From the cell containing the given text, extract its center point as [X, Y] coordinate. 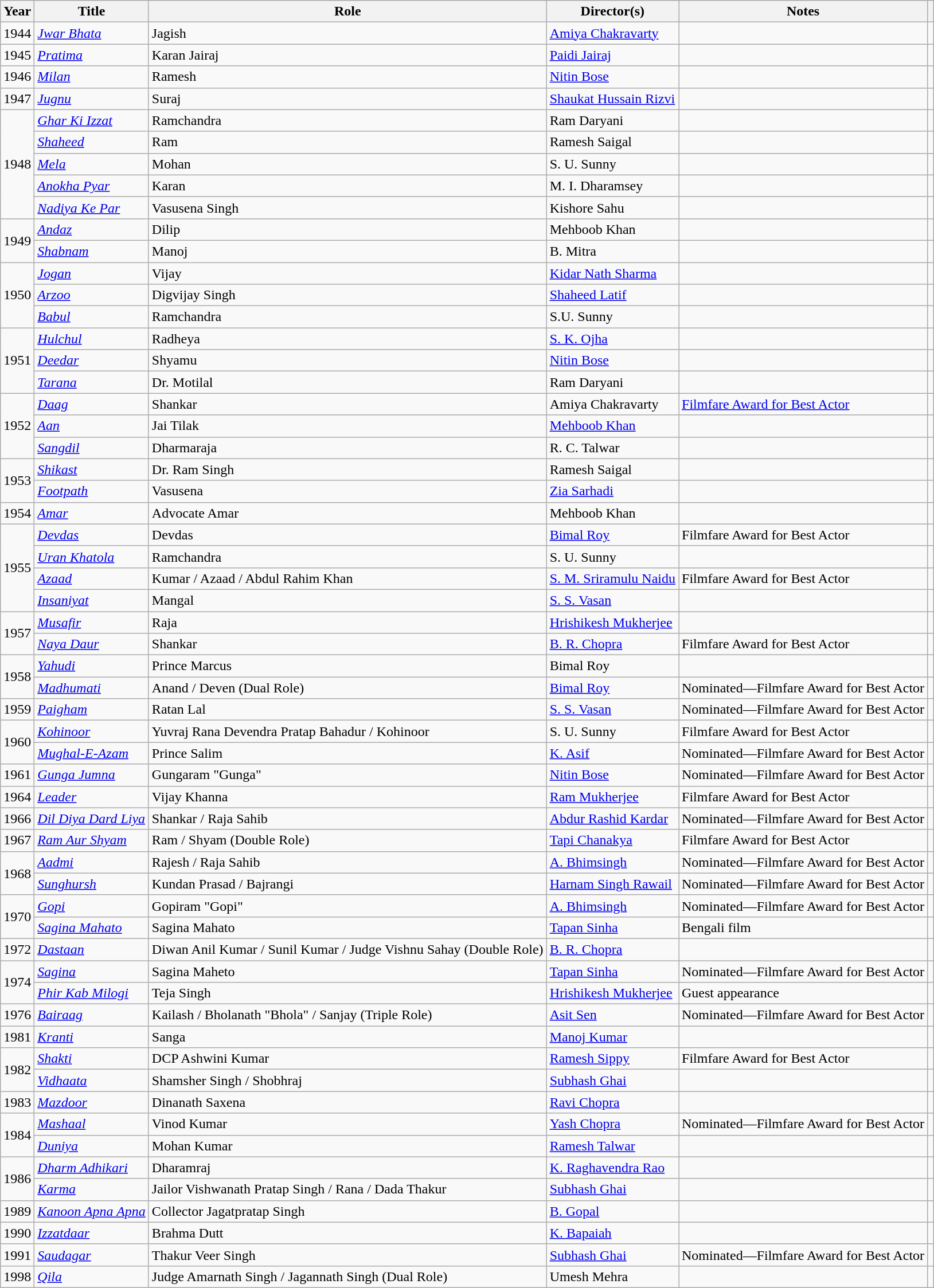
Ram Aur Shyam [92, 840]
Shaheed Latif [612, 295]
1964 [17, 797]
Advocate Amar [347, 513]
Shabnam [92, 251]
1946 [17, 77]
Dr. Ram Singh [347, 469]
1968 [17, 873]
Tarana [92, 382]
Pratima [92, 55]
1981 [17, 1037]
Phir Kab Milogi [92, 993]
1951 [17, 361]
Judge Amarnath Singh / Jagannath Singh (Dual Role) [347, 1277]
Gopi [92, 906]
Sunghursh [92, 884]
Kidar Nath Sharma [612, 273]
Jagish [347, 33]
B. Mitra [612, 251]
Manoj Kumar [612, 1037]
Sagina Maheto [347, 972]
Izzatdaar [92, 1233]
Kohinoor [92, 731]
R. C. Talwar [612, 448]
1953 [17, 480]
Shaheed [92, 142]
Nadiya Ke Par [92, 208]
Asit Sen [612, 1015]
Anokha Pyar [92, 186]
Footpath [92, 491]
Andaz [92, 229]
Babul [92, 317]
1989 [17, 1211]
Anand / Deven (Dual Role) [347, 688]
Gungaram "Gunga" [347, 775]
Aadmi [92, 862]
Gunga Jumna [92, 775]
Mazdoor [92, 1102]
Dinanath Saxena [347, 1102]
Vidhaata [92, 1080]
Dilip [347, 229]
Madhumati [92, 688]
1983 [17, 1102]
Duniya [92, 1146]
Shakti [92, 1059]
Ram [347, 142]
1961 [17, 775]
Ram / Shyam (Double Role) [347, 840]
Title [92, 11]
Notes [803, 11]
Amar [92, 513]
Shaukat Hussain Rizvi [612, 99]
1991 [17, 1255]
1972 [17, 949]
Karan Jairaj [347, 55]
1954 [17, 513]
Yuvraj Rana Devendra Pratap Bahadur / Kohinoor [347, 731]
Ramesh Talwar [612, 1146]
1958 [17, 677]
Paidi Jairaj [612, 55]
Dil Diya Dard Liya [92, 819]
1957 [17, 633]
Diwan Anil Kumar / Sunil Kumar / Judge Vishnu Sahay (Double Role) [347, 949]
Hulchul [92, 339]
Role [347, 11]
Umesh Mehra [612, 1277]
1984 [17, 1135]
Kranti [92, 1037]
K. Raghavendra Rao [612, 1168]
Qila [92, 1277]
Ratan Lal [347, 710]
Naya Daur [92, 644]
Bengali film [803, 927]
Suraj [347, 99]
1960 [17, 742]
Kailash / Bholanath "Bhola" / Sanjay (Triple Role) [347, 1015]
Prince Marcus [347, 666]
Teja Singh [347, 993]
Director(s) [612, 11]
Gopiram "Gopi" [347, 906]
B. Gopal [612, 1211]
Karan [347, 186]
Daag [92, 404]
Shyamu [347, 361]
Saudagar [92, 1255]
K. Bapaiah [612, 1233]
Bairaag [92, 1015]
Collector Jagatpratap Singh [347, 1211]
Leader [92, 797]
1982 [17, 1070]
Karma [92, 1189]
Jogan [92, 273]
Milan [92, 77]
Insaniyat [92, 600]
Harnam Singh Rawail [612, 884]
Dharm Adhikari [92, 1168]
1944 [17, 33]
Kishore Sahu [612, 208]
Guest appearance [803, 993]
S.U. Sunny [612, 317]
Prince Salim [347, 753]
1949 [17, 240]
Sangdil [92, 448]
1998 [17, 1277]
Aan [92, 426]
Kumar / Azaad / Abdul Rahim Khan [347, 578]
Jugnu [92, 99]
1970 [17, 917]
Uran Khatola [92, 557]
Shankar / Raja Sahib [347, 819]
Ravi Chopra [612, 1102]
1945 [17, 55]
DCP Ashwini Kumar [347, 1059]
Digvijay Singh [347, 295]
Vijay [347, 273]
1952 [17, 426]
1966 [17, 819]
Kundan Prasad / Bajrangi [347, 884]
Shamsher Singh / Shobhraj [347, 1080]
Shikast [92, 469]
Mohan Kumar [347, 1146]
Deedar [92, 361]
Ram Mukherjee [612, 797]
Paigham [92, 710]
Jailor Vishwanath Pratap Singh / Rana / Dada Thakur [347, 1189]
Vasusena Singh [347, 208]
Jai Tilak [347, 426]
Ramesh Sippy [612, 1059]
Mangal [347, 600]
1959 [17, 710]
Sanga [347, 1037]
Brahma Dutt [347, 1233]
Mughal-E-Azam [92, 753]
Dr. Motilal [347, 382]
Raja [347, 622]
Tapi Chanakya [612, 840]
K. Asif [612, 753]
1986 [17, 1179]
Dastaan [92, 949]
1967 [17, 840]
Mohan [347, 164]
S. M. Sriramulu Naidu [612, 578]
Kanoon Apna Apna [92, 1211]
Thakur Veer Singh [347, 1255]
Musafir [92, 622]
Yash Chopra [612, 1124]
Jwar Bhata [92, 33]
Manoj [347, 251]
Arzoo [92, 295]
Year [17, 11]
Zia Sarhadi [612, 491]
Dharamraj [347, 1168]
M. I. Dharamsey [612, 186]
Ramesh [347, 77]
1990 [17, 1233]
Vinod Kumar [347, 1124]
Ghar Ki Izzat [92, 120]
1976 [17, 1015]
Vasusena [347, 491]
1974 [17, 982]
Mashaal [92, 1124]
S. K. Ojha [612, 339]
Radheya [347, 339]
Rajesh / Raja Sahib [347, 862]
1948 [17, 164]
Sagina [92, 972]
1950 [17, 295]
Mela [92, 164]
Vijay Khanna [347, 797]
Abdur Rashid Kardar [612, 819]
1955 [17, 567]
Azaad [92, 578]
1947 [17, 99]
Dharmaraja [347, 448]
Yahudi [92, 666]
